Extract the (X, Y) coordinate from the center of the cell holding the provided text.  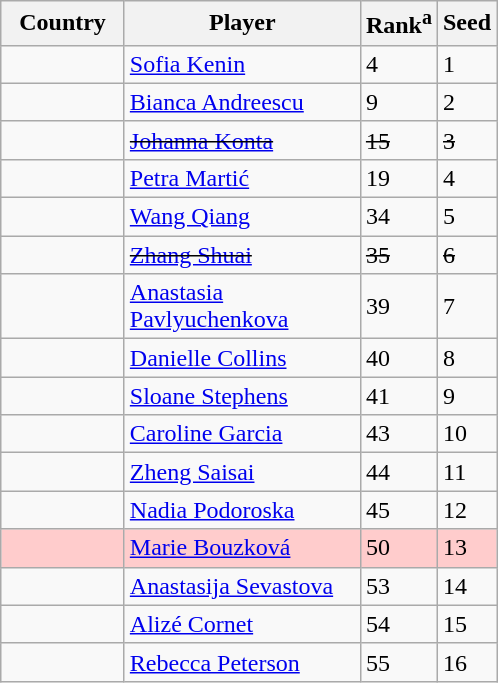
Johanna Konta (242, 140)
53 (398, 586)
19 (398, 178)
Anastasia Pavlyuchenkova (242, 306)
6 (466, 255)
Wang Qiang (242, 217)
Nadia Podoroska (242, 510)
7 (466, 306)
Petra Martić (242, 178)
Bianca Andreescu (242, 102)
Caroline Garcia (242, 434)
5 (466, 217)
40 (398, 358)
2 (466, 102)
14 (466, 586)
35 (398, 255)
50 (398, 548)
Rebecca Peterson (242, 662)
Ranka (398, 24)
Seed (466, 24)
55 (398, 662)
12 (466, 510)
41 (398, 396)
45 (398, 510)
Danielle Collins (242, 358)
8 (466, 358)
13 (466, 548)
Zhang Shuai (242, 255)
Zheng Saisai (242, 472)
16 (466, 662)
Anastasija Sevastova (242, 586)
3 (466, 140)
Country (63, 24)
43 (398, 434)
Marie Bouzková (242, 548)
Sloane Stephens (242, 396)
11 (466, 472)
1 (466, 64)
39 (398, 306)
34 (398, 217)
Sofia Kenin (242, 64)
Player (242, 24)
10 (466, 434)
44 (398, 472)
54 (398, 624)
Alizé Cornet (242, 624)
